Pinpoint the cell where the given text exists, returning its (x, y) midpoint coordinate. 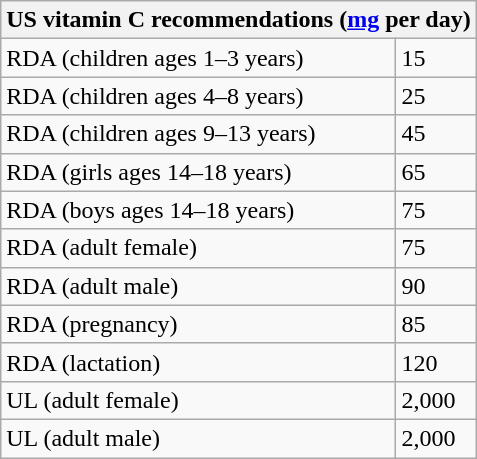
25 (436, 96)
120 (436, 362)
15 (436, 58)
RDA (boys ages 14–18 years) (198, 210)
UL (adult female) (198, 400)
US vitamin C recommendations (mg per day) (239, 20)
RDA (children ages 1–3 years) (198, 58)
65 (436, 172)
45 (436, 134)
RDA (adult male) (198, 286)
RDA (adult female) (198, 248)
UL (adult male) (198, 438)
RDA (girls ages 14–18 years) (198, 172)
RDA (children ages 9–13 years) (198, 134)
RDA (children ages 4–8 years) (198, 96)
85 (436, 324)
90 (436, 286)
RDA (lactation) (198, 362)
RDA (pregnancy) (198, 324)
